Detect which cell encompasses the target text, then output its [x, y] center coordinate. 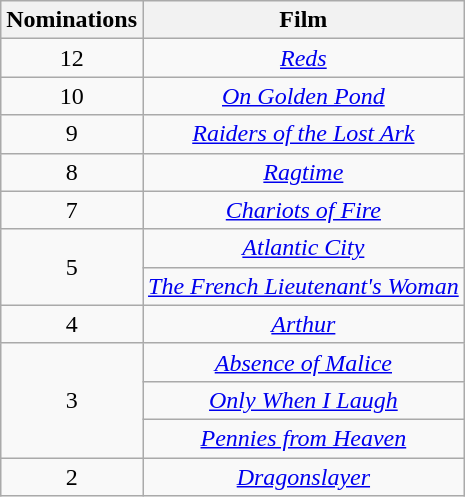
Raiders of the Lost Ark [303, 134]
3 [72, 400]
Nominations [72, 20]
Ragtime [303, 172]
Atlantic City [303, 248]
9 [72, 134]
4 [72, 324]
Arthur [303, 324]
On Golden Pond [303, 96]
Dragonslayer [303, 477]
Reds [303, 58]
Pennies from Heaven [303, 438]
10 [72, 96]
The French Lieutenant's Woman [303, 286]
2 [72, 477]
Absence of Malice [303, 362]
Chariots of Fire [303, 210]
5 [72, 267]
12 [72, 58]
Only When I Laugh [303, 400]
Film [303, 20]
7 [72, 210]
8 [72, 172]
